Pinpoint the cell where the given text exists, returning its [x, y] midpoint coordinate. 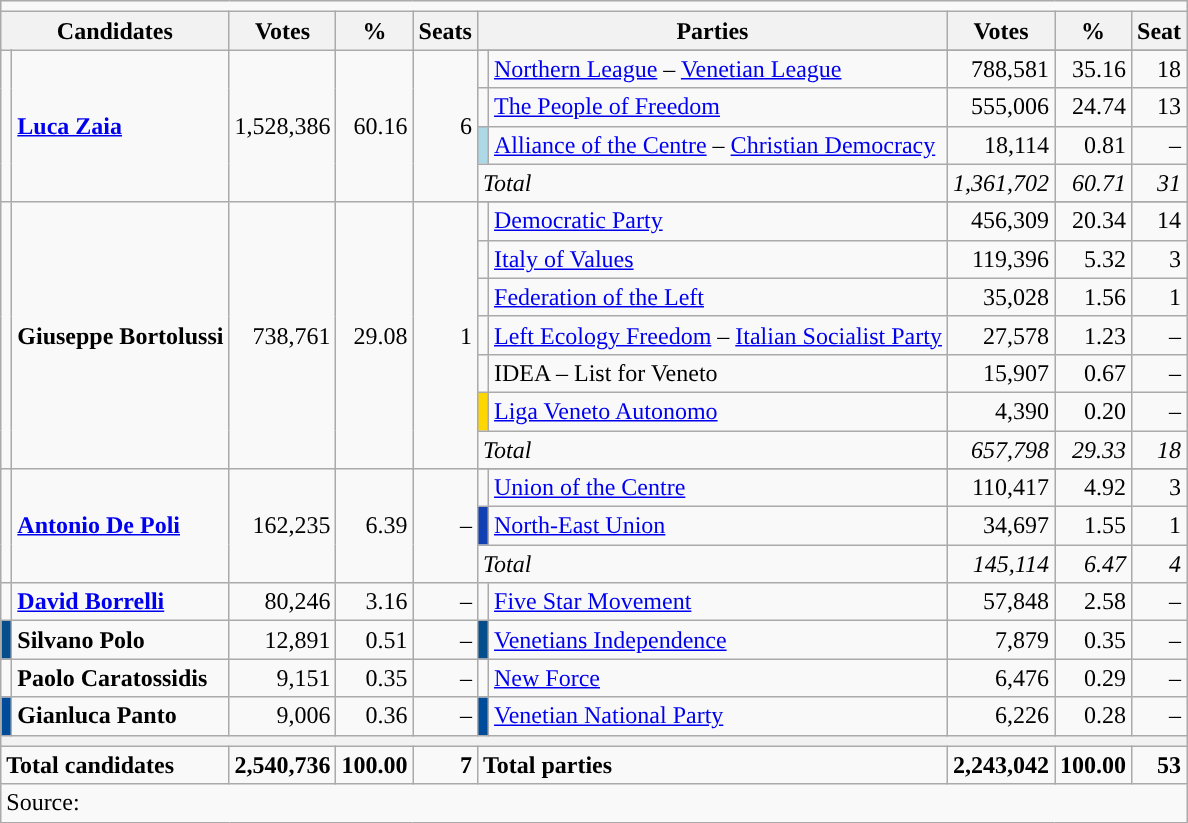
Five Star Movement [718, 602]
Seats [445, 31]
Silvano Polo [120, 640]
Total candidates [115, 765]
6,226 [1000, 716]
Gianluca Panto [120, 716]
60.71 [1094, 183]
555,006 [1000, 107]
18,114 [1000, 145]
Italy of Values [718, 259]
20.34 [1094, 221]
110,417 [1000, 488]
1,528,386 [282, 126]
9,151 [282, 678]
4,390 [1000, 411]
New Force [718, 678]
Democratic Party [718, 221]
35.16 [1094, 69]
7 [445, 765]
29.33 [1094, 449]
6 [445, 126]
788,581 [1000, 69]
Venetian National Party [718, 716]
1,361,702 [1000, 183]
Left Ecology Freedom – Italian Socialist Party [718, 335]
738,761 [282, 335]
4.92 [1094, 488]
Luca Zaia [120, 126]
57,848 [1000, 602]
Alliance of the Centre – Christian Democracy [718, 145]
1.23 [1094, 335]
5.32 [1094, 259]
162,235 [282, 526]
North-East Union [718, 526]
0.28 [1094, 716]
34,697 [1000, 526]
Paolo Caratossidis [120, 678]
80,246 [282, 602]
7,879 [1000, 640]
Antonio De Poli [120, 526]
657,798 [1000, 449]
24.74 [1094, 107]
12,891 [282, 640]
Giuseppe Bortolussi [120, 335]
David Borrelli [120, 602]
IDEA – List for Veneto [718, 373]
Seat [1160, 31]
13 [1160, 107]
6.39 [374, 526]
29.08 [374, 335]
145,114 [1000, 564]
Candidates [115, 31]
35,028 [1000, 297]
3.16 [374, 602]
The People of Freedom [718, 107]
0.51 [374, 640]
1.56 [1094, 297]
0.36 [374, 716]
Liga Veneto Autonomo [718, 411]
2,540,736 [282, 765]
Union of the Centre [718, 488]
1.55 [1094, 526]
Source: [594, 803]
2.58 [1094, 602]
15,907 [1000, 373]
Northern League – Venetian League [718, 69]
0.29 [1094, 678]
456,309 [1000, 221]
31 [1160, 183]
6.47 [1094, 564]
2,243,042 [1000, 765]
53 [1160, 765]
119,396 [1000, 259]
0.67 [1094, 373]
0.81 [1094, 145]
Total parties [712, 765]
6,476 [1000, 678]
Parties [712, 31]
4 [1160, 564]
60.16 [374, 126]
Venetians Independence [718, 640]
9,006 [282, 716]
27,578 [1000, 335]
0.20 [1094, 411]
14 [1160, 221]
Federation of the Left [718, 297]
